Detect which cell encompasses the target text, then output its [x, y] center coordinate. 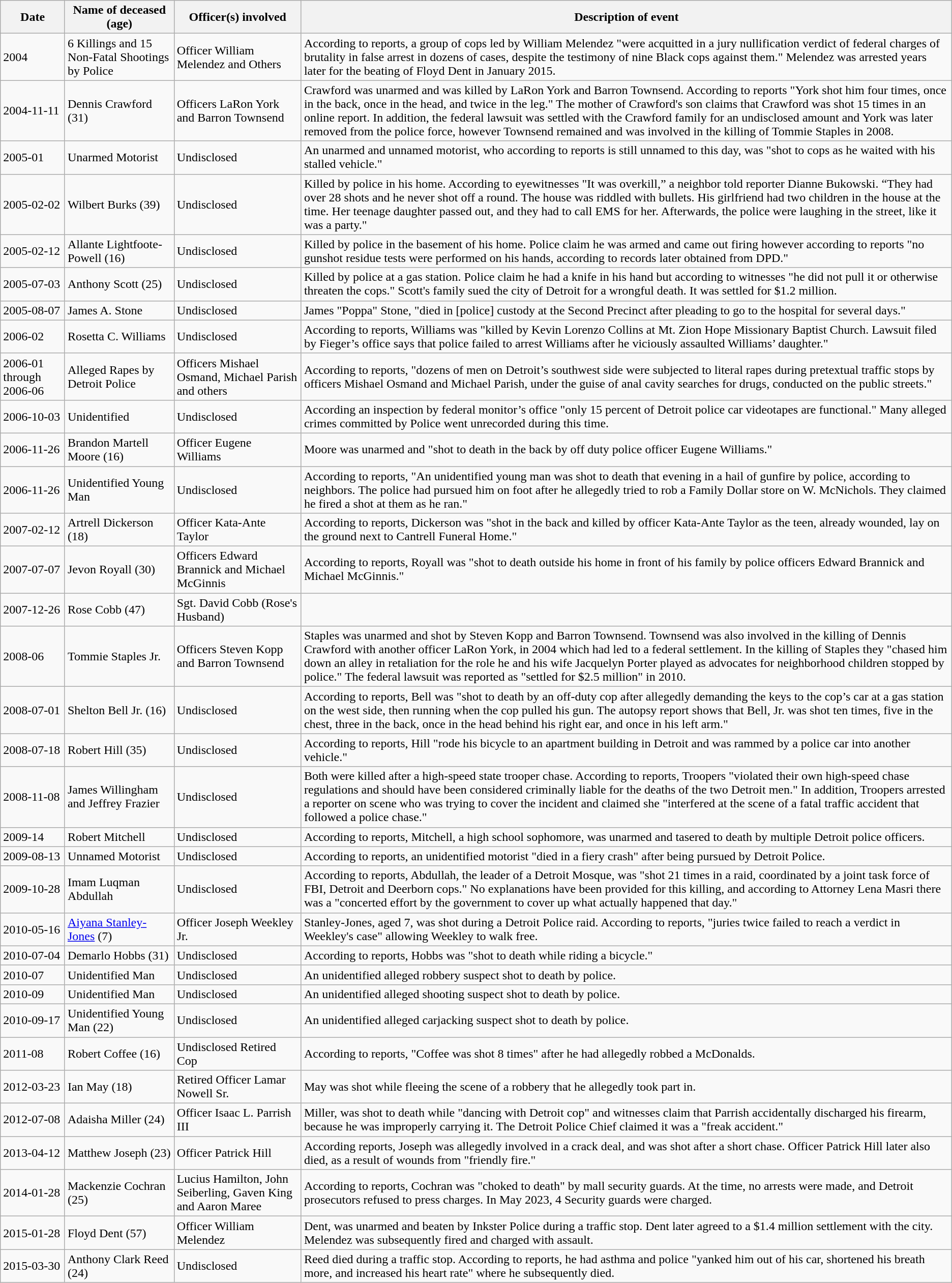
2015-03-30 [33, 1266]
Sgt. David Cobb (Rose's Husband) [237, 609]
Rosetta C. Williams [119, 337]
Undisclosed Retired Cop [237, 1053]
Officer Joseph Weekley Jr. [237, 929]
Rose Cobb (47) [119, 609]
Dennis Crawford (31) [119, 111]
2015-01-28 [33, 1233]
Officers Mishael Osmand, Michael Parish and others [237, 376]
2013-04-12 [33, 1153]
2009-08-13 [33, 856]
James Willingham and Jeffrey Frazier [119, 797]
2008-07-01 [33, 710]
Unidentified Young Man [119, 489]
2004 [33, 57]
Moore was unarmed and "shot to death in the back by off duty police officer Eugene Williams." [627, 450]
2007-07-07 [33, 570]
According to reports, Royall was "shot to death outside his home in front of his family by police officers Edward Brannick and Michael McGinnis." [627, 570]
According to reports, "Coffee was shot 8 times" after he had allegedly robbed a McDonalds. [627, 1053]
Anthony Scott (25) [119, 284]
Unarmed Motorist [119, 158]
2005-02-02 [33, 205]
2012-03-23 [33, 1087]
2012-07-08 [33, 1120]
2006-10-03 [33, 416]
2004-11-11 [33, 111]
Retired Officer Lamar Nowell Sr. [237, 1087]
2009-10-28 [33, 889]
May was shot while fleeing the scene of a robbery that he allegedly took part in. [627, 1087]
Officer Kata-Ante Taylor [237, 530]
Imam Luqman Abdullah [119, 889]
Officer Eugene Williams [237, 450]
James A. Stone [119, 310]
2008-06 [33, 656]
Matthew Joseph (23) [119, 1153]
2010-07 [33, 975]
James "Poppa" Stone, "died in [police] custody at the Second Precinct after pleading to go to the hospital for several days." [627, 310]
2010-09-17 [33, 1020]
Officer William Melendez [237, 1233]
An unidentified alleged shooting suspect shot to death by police. [627, 994]
Demarlo Hobbs (31) [119, 955]
According to reports, Hobbs was "shot to death while riding a bicycle." [627, 955]
Date [33, 17]
Robert Coffee (16) [119, 1053]
2006-01 through 2006-06 [33, 376]
2005-08-07 [33, 310]
Aiyana Stanley-Jones (7) [119, 929]
An unarmed and unnamed motorist, who according to reports is still unnamed to this day, was "shot to cops as he waited with his stalled vehicle." [627, 158]
Name of deceased (age) [119, 17]
According to reports, Mitchell, a high school sophomore, was unarmed and tasered to death by multiple Detroit police officers. [627, 837]
Officers Steven Kopp and Barron Townsend [237, 656]
Jevon Royall (30) [119, 570]
2007-12-26 [33, 609]
2005-01 [33, 158]
Shelton Bell Jr. (16) [119, 710]
An unidentified alleged robbery suspect shot to death by police. [627, 975]
Floyd Dent (57) [119, 1233]
2010-05-16 [33, 929]
Officer William Melendez and Others [237, 57]
An unidentified alleged carjacking suspect shot to death by police. [627, 1020]
2007-02-12 [33, 530]
Officers LaRon York and Barron Townsend [237, 111]
2009-14 [33, 837]
Robert Hill (35) [119, 750]
2014-01-28 [33, 1193]
2010-09 [33, 994]
Officer Patrick Hill [237, 1153]
2010-07-04 [33, 955]
Brandon Martell Moore (16) [119, 450]
2011-08 [33, 1053]
2006-02 [33, 337]
According to reports, an unidentified motorist "died in a fiery crash" after being pursued by Detroit Police. [627, 856]
Wilbert Burks (39) [119, 205]
Lucius Hamilton, John Seiberling, Gaven King and Aaron Maree [237, 1193]
Officers Edward Brannick and Michael McGinnis [237, 570]
Ian May (18) [119, 1087]
Unnamed Motorist [119, 856]
Allante Lightfoote-Powell (16) [119, 251]
2005-07-03 [33, 284]
Robert Mitchell [119, 837]
Unidentified [119, 416]
Officer Isaac L. Parrish III [237, 1120]
Alleged Rapes by Detroit Police [119, 376]
2008-11-08 [33, 797]
2005-02-12 [33, 251]
Mackenzie Cochran (25) [119, 1193]
Anthony Clark Reed (24) [119, 1266]
Unidentified Young Man (22) [119, 1020]
Description of event [627, 17]
2008-07-18 [33, 750]
6 Killings and 15 Non-Fatal Shootings by Police [119, 57]
Officer(s) involved [237, 17]
Adaisha Miller (24) [119, 1120]
Tommie Staples Jr. [119, 656]
According to reports, Hill "rode his bicycle to an apartment building in Detroit and was rammed by a police car into another vehicle." [627, 750]
Artrell Dickerson (18) [119, 530]
